Search for the cell housing the specified text and yield its [X, Y] center coordinate. 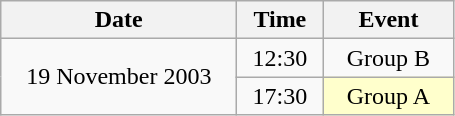
Group B [388, 58]
Time [280, 20]
Group A [388, 96]
Event [388, 20]
12:30 [280, 58]
Date [119, 20]
19 November 2003 [119, 77]
17:30 [280, 96]
